Pinpoint the cell where the given text exists, returning its (X, Y) midpoint coordinate. 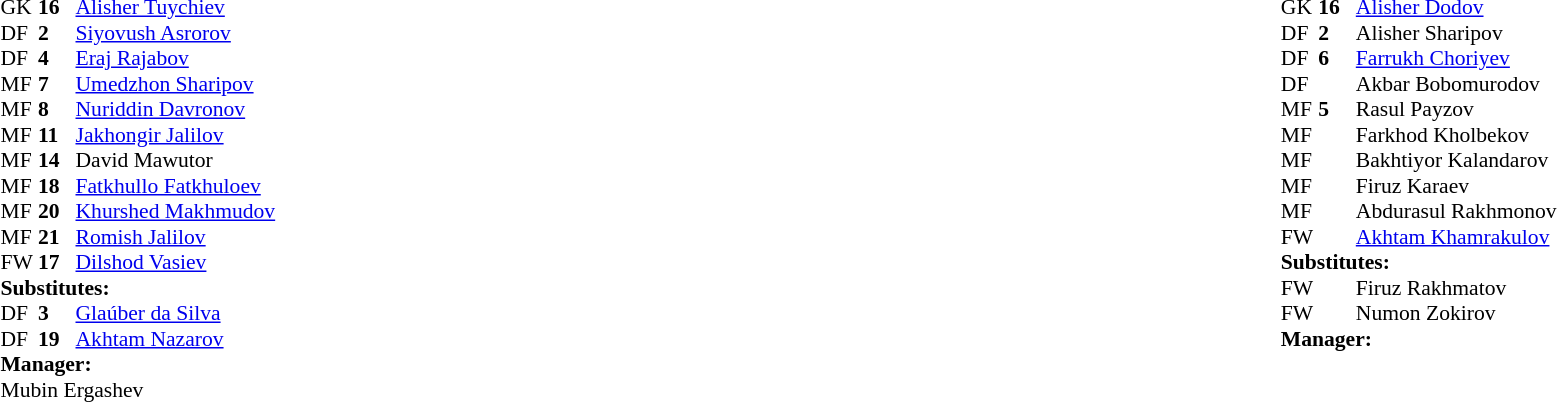
Firuz Karaev (1456, 186)
Akbar Bobomurodov (1456, 84)
Abdurasul Rakhmonov (1456, 211)
Umedzhon Sharipov (176, 84)
11 (57, 135)
5 (1337, 109)
4 (57, 59)
6 (1337, 59)
14 (57, 161)
Romish Jalilov (176, 237)
Khurshed Makhmudov (176, 211)
David Mawutor (176, 161)
3 (57, 313)
Siyovush Asrorov (176, 33)
Jakhongir Jalilov (176, 135)
Eraj Rajabov (176, 59)
17 (57, 263)
Farkhod Kholbekov (1456, 135)
7 (57, 84)
Glaúber da Silva (176, 313)
20 (57, 211)
Numon Zokirov (1456, 313)
8 (57, 109)
19 (57, 339)
21 (57, 237)
Dilshod Vasiev (176, 263)
Akhtam Nazarov (176, 339)
Farrukh Choriyev (1456, 59)
Rasul Payzov (1456, 109)
Bakhtiyor Kalandarov (1456, 161)
Firuz Rakhmatov (1456, 288)
18 (57, 186)
Fatkhullo Fatkhuloev (176, 186)
Nuriddin Davronov (176, 109)
Alisher Sharipov (1456, 33)
Akhtam Khamrakulov (1456, 237)
